Return the [x, y] coordinate for the center point of the cell that contains the specified text.  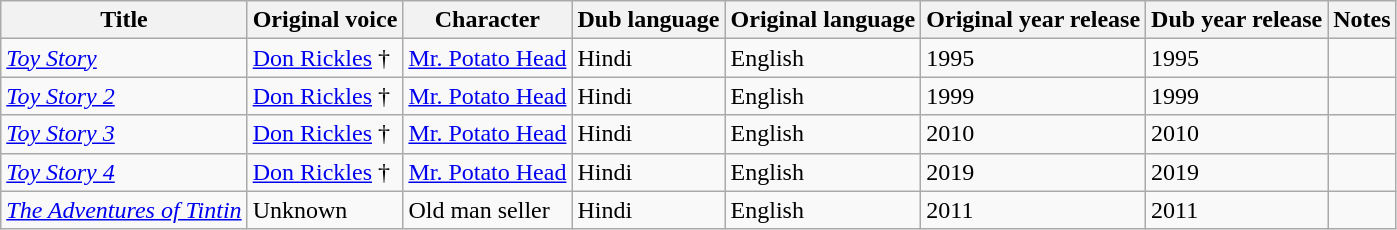
Toy Story [124, 58]
Character [488, 20]
Title [124, 20]
Notes [1362, 20]
Original year release [1034, 20]
Toy Story 4 [124, 172]
Unknown [325, 210]
Dub language [648, 20]
Old man seller [488, 210]
Toy Story 3 [124, 134]
Original language [823, 20]
Toy Story 2 [124, 96]
Original voice [325, 20]
Dub year release [1237, 20]
The Adventures of Tintin [124, 210]
